Find where the given text appears and provide that cell's center as (x, y) coordinate. 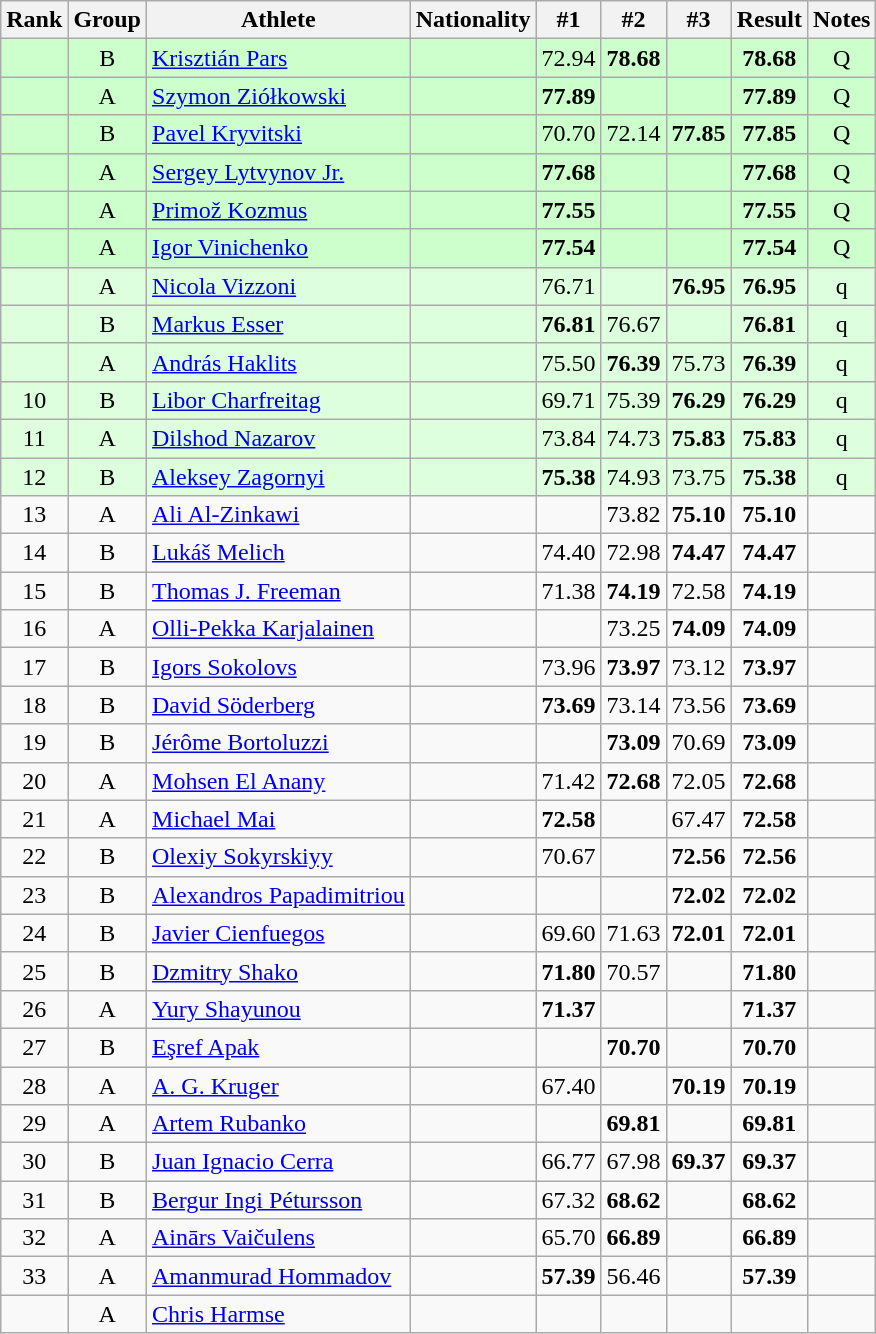
Krisztián Pars (279, 58)
73.84 (568, 438)
29 (34, 1124)
22 (34, 857)
19 (34, 743)
72.14 (634, 134)
75.73 (698, 362)
Yury Shayunou (279, 1009)
56.46 (634, 1276)
Artem Rubanko (279, 1124)
15 (34, 591)
Ainārs Vaičulens (279, 1238)
Igors Sokolovs (279, 667)
Athlete (279, 20)
23 (34, 895)
75.39 (634, 400)
21 (34, 819)
73.14 (634, 705)
69.71 (568, 400)
74.93 (634, 477)
72.05 (698, 781)
73.25 (634, 629)
13 (34, 515)
10 (34, 400)
66.77 (568, 1162)
Sergey Lytvynov Jr. (279, 172)
74.73 (634, 438)
14 (34, 553)
Bergur Ingi Pétursson (279, 1200)
70.57 (634, 971)
Juan Ignacio Cerra (279, 1162)
Nicola Vizzoni (279, 286)
25 (34, 971)
72.94 (568, 58)
Pavel Kryvitski (279, 134)
30 (34, 1162)
Olli-Pekka Karjalainen (279, 629)
70.69 (698, 743)
32 (34, 1238)
76.67 (634, 324)
Primož Kozmus (279, 210)
Rank (34, 20)
33 (34, 1276)
Mohsen El Anany (279, 781)
Javier Cienfuegos (279, 933)
Michael Mai (279, 819)
Lukáš Melich (279, 553)
#2 (634, 20)
73.56 (698, 705)
75.50 (568, 362)
Ali Al-Zinkawi (279, 515)
72.98 (634, 553)
74.40 (568, 553)
#3 (698, 20)
Olexiy Sokyrskiyy (279, 857)
71.63 (634, 933)
Libor Charfreitag (279, 400)
18 (34, 705)
31 (34, 1200)
28 (34, 1085)
Notes (842, 20)
71.38 (568, 591)
67.98 (634, 1162)
Szymon Ziółkowski (279, 96)
Dilshod Nazarov (279, 438)
69.60 (568, 933)
71.42 (568, 781)
András Haklits (279, 362)
16 (34, 629)
73.12 (698, 667)
#1 (568, 20)
27 (34, 1047)
73.82 (634, 515)
20 (34, 781)
A. G. Kruger (279, 1085)
Eşref Apak (279, 1047)
Amanmurad Hommadov (279, 1276)
67.47 (698, 819)
67.32 (568, 1200)
Jérôme Bortoluzzi (279, 743)
73.96 (568, 667)
Markus Esser (279, 324)
17 (34, 667)
Result (769, 20)
David Söderberg (279, 705)
73.75 (698, 477)
12 (34, 477)
Dzmitry Shako (279, 971)
Aleksey Zagornyi (279, 477)
Thomas J. Freeman (279, 591)
Nationality (473, 20)
76.71 (568, 286)
26 (34, 1009)
Group (108, 20)
70.67 (568, 857)
Alexandros Papadimitriou (279, 895)
24 (34, 933)
Chris Harmse (279, 1314)
11 (34, 438)
67.40 (568, 1085)
65.70 (568, 1238)
Igor Vinichenko (279, 248)
